Scan for the cell matching the given text and deliver its [X, Y] coordinate at center. 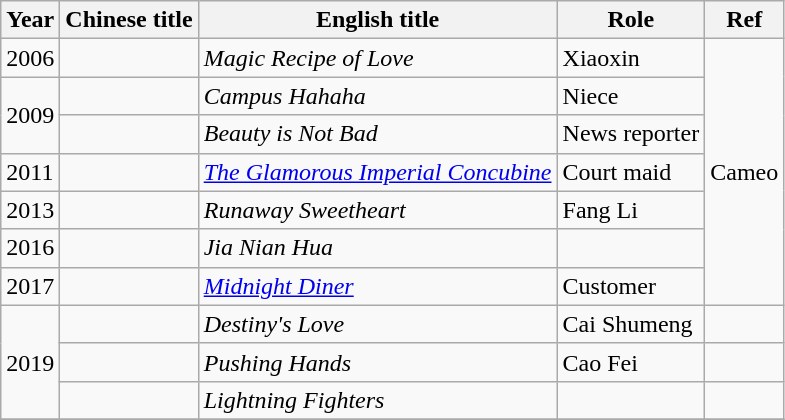
Role [631, 20]
Pushing Hands [378, 362]
Jia Nian Hua [378, 248]
Cao Fei [631, 362]
2006 [30, 58]
Destiny's Love [378, 324]
Lightning Fighters [378, 400]
Court maid [631, 172]
Niece [631, 96]
2009 [30, 115]
Midnight Diner [378, 286]
2013 [30, 210]
Ref [744, 20]
2011 [30, 172]
Xiaoxin [631, 58]
2019 [30, 362]
The Glamorous Imperial Concubine [378, 172]
2017 [30, 286]
News reporter [631, 134]
2016 [30, 248]
Cameo [744, 172]
Chinese title [129, 20]
Fang Li [631, 210]
Campus Hahaha [378, 96]
English title [378, 20]
Cai Shumeng [631, 324]
Beauty is Not Bad [378, 134]
Customer [631, 286]
Year [30, 20]
Magic Recipe of Love [378, 58]
Runaway Sweetheart [378, 210]
